Find where the given text appears and provide that cell's center as (x, y) coordinate. 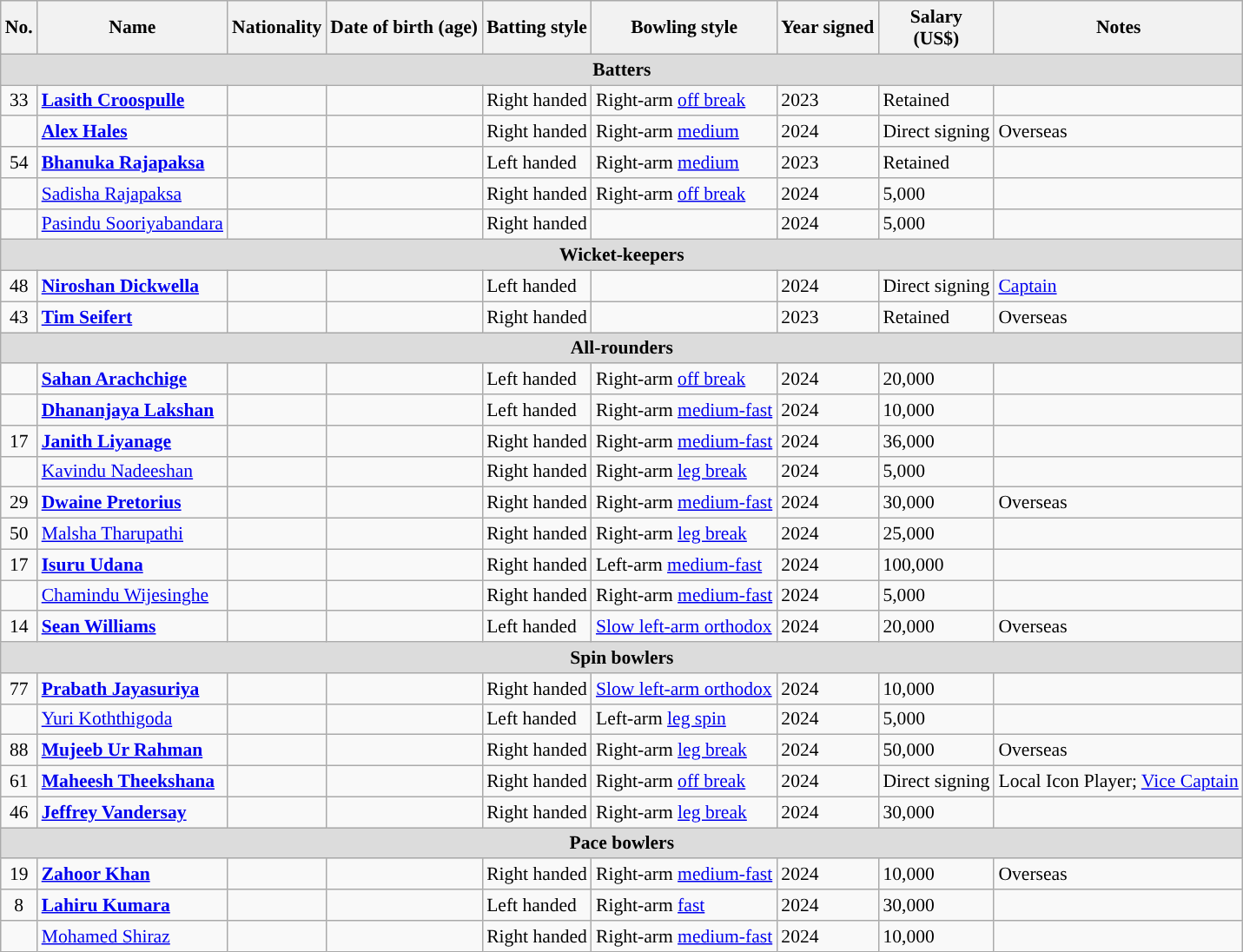
Year signed (827, 28)
No. (19, 28)
50,000 (936, 750)
36,000 (936, 441)
Prabath Jayasuriya (132, 689)
All-rounders (622, 348)
Left-arm medium-fast (684, 565)
25,000 (936, 534)
Local Icon Player; Vice Captain (1119, 782)
48 (19, 287)
Lahiru Kumara (132, 905)
Dhananjaya Lakshan (132, 410)
Name (132, 28)
Batters (622, 69)
14 (19, 627)
Maheesh Theekshana (132, 782)
8 (19, 905)
Jeffrey Vandersay (132, 812)
Kavindu Nadeeshan (132, 472)
Isuru Udana (132, 565)
Captain (1119, 287)
Bhanuka Rajapaksa (132, 162)
Batting style (537, 28)
Pace bowlers (622, 843)
19 (19, 875)
Mohamed Shiraz (132, 936)
Nationality (276, 28)
Alex Hales (132, 132)
Chamindu Wijesinghe (132, 596)
Tim Seifert (132, 317)
88 (19, 750)
Notes (1119, 28)
Mujeeb Ur Rahman (132, 750)
54 (19, 162)
Salary (US$) (936, 28)
Dwaine Pretorius (132, 503)
33 (19, 101)
Niroshan Dickwella (132, 287)
Zahoor Khan (132, 875)
Lasith Croospulle (132, 101)
43 (19, 317)
Sahan Arachchige (132, 380)
Bowling style (684, 28)
29 (19, 503)
61 (19, 782)
77 (19, 689)
Malsha Tharupathi (132, 534)
Yuri Koththigoda (132, 719)
Right-arm fast (684, 905)
Left-arm leg spin (684, 719)
Sean Williams (132, 627)
50 (19, 534)
Janith Liyanage (132, 441)
Spin bowlers (622, 658)
100,000 (936, 565)
Sadisha Rajapaksa (132, 194)
Pasindu Sooriyabandara (132, 224)
Date of birth (age) (404, 28)
Wicket-keepers (622, 255)
46 (19, 812)
